Return (x, y) of the center of cell containing provided text 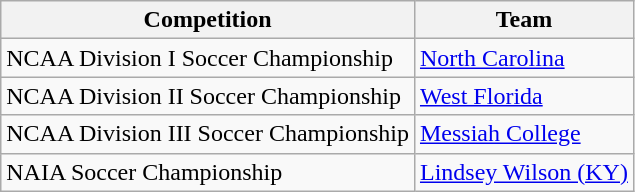
Messiah College (524, 134)
North Carolina (524, 58)
NAIA Soccer Championship (208, 172)
NCAA Division I Soccer Championship (208, 58)
Lindsey Wilson (KY) (524, 172)
Competition (208, 20)
Team (524, 20)
NCAA Division II Soccer Championship (208, 96)
NCAA Division III Soccer Championship (208, 134)
West Florida (524, 96)
